Determine the (X, Y) coordinate at the center of the cell enclosing the given text.  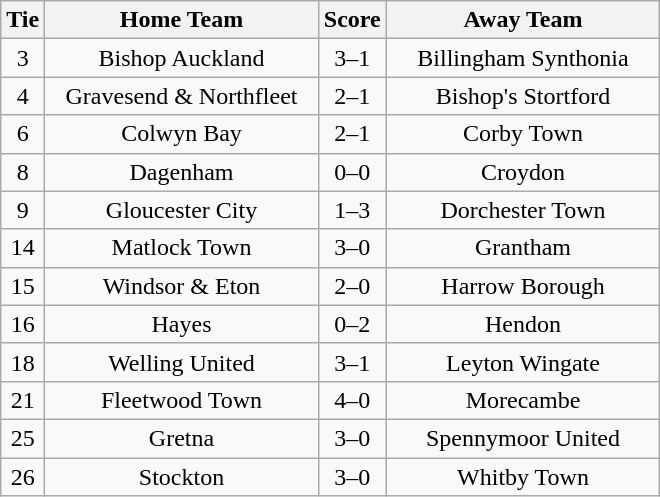
Harrow Borough (523, 286)
6 (23, 134)
Morecambe (523, 400)
Grantham (523, 248)
Bishop's Stortford (523, 96)
15 (23, 286)
2–0 (352, 286)
8 (23, 172)
Croydon (523, 172)
Hendon (523, 324)
Corby Town (523, 134)
3 (23, 58)
Spennymoor United (523, 438)
0–2 (352, 324)
Dagenham (182, 172)
Welling United (182, 362)
25 (23, 438)
Leyton Wingate (523, 362)
Gloucester City (182, 210)
26 (23, 477)
Bishop Auckland (182, 58)
16 (23, 324)
Dorchester Town (523, 210)
Gretna (182, 438)
Score (352, 20)
18 (23, 362)
0–0 (352, 172)
Hayes (182, 324)
Colwyn Bay (182, 134)
Stockton (182, 477)
Windsor & Eton (182, 286)
Matlock Town (182, 248)
Home Team (182, 20)
21 (23, 400)
4–0 (352, 400)
Billingham Synthonia (523, 58)
Fleetwood Town (182, 400)
Away Team (523, 20)
9 (23, 210)
14 (23, 248)
Gravesend & Northfleet (182, 96)
Whitby Town (523, 477)
Tie (23, 20)
1–3 (352, 210)
4 (23, 96)
